From the cell containing the given text, extract its center point as [x, y] coordinate. 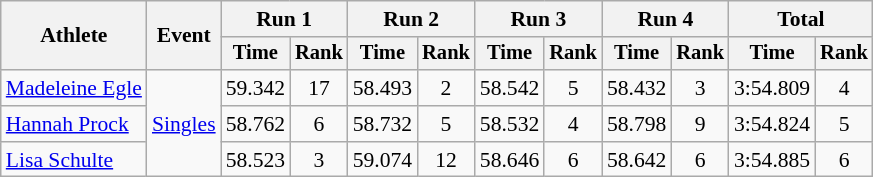
Athlete [74, 36]
58.493 [382, 88]
Total [801, 19]
17 [319, 88]
58.432 [636, 88]
6 [319, 124]
2 [446, 88]
3:54.809 [772, 88]
58.542 [510, 88]
Run 1 [284, 19]
58.732 [382, 124]
Hannah Prock [74, 124]
Event [184, 36]
3 [700, 88]
Run 4 [666, 19]
58.762 [256, 124]
58.798 [636, 124]
Run 3 [538, 19]
9 [700, 124]
59.342 [256, 88]
Madeleine Egle [74, 88]
Singles [184, 124]
58.532 [510, 124]
Run 2 [412, 19]
3:54.824 [772, 124]
